From the cell containing the given text, extract its center point as [x, y] coordinate. 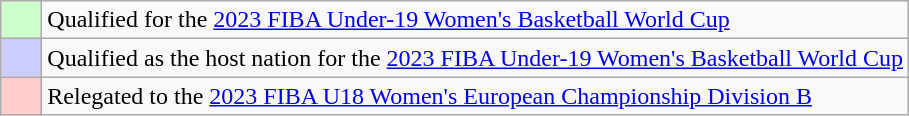
Relegated to the 2023 FIBA U18 Women's European Championship Division B [476, 96]
Qualified as the host nation for the 2023 FIBA Under-19 Women's Basketball World Cup [476, 58]
Qualified for the 2023 FIBA Under-19 Women's Basketball World Cup [476, 20]
